Identify which cell holds the provided text, then report its (x, y) central coordinate. 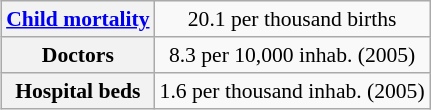
20.1 per thousand births (292, 19)
Doctors (78, 55)
Hospital beds (78, 91)
1.6 per thousand inhab. (2005) (292, 91)
Child mortality (78, 19)
8.3 per 10,000 inhab. (2005) (292, 55)
